Determine the [x, y] coordinate at the center of the cell enclosing the given text.  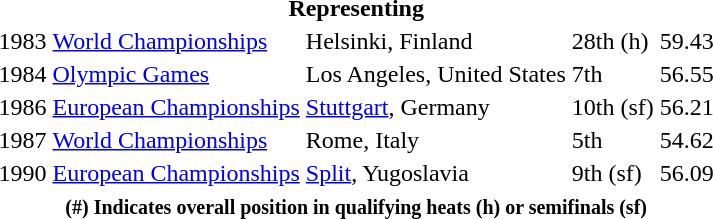
Helsinki, Finland [436, 41]
5th [612, 140]
Rome, Italy [436, 140]
Olympic Games [176, 74]
10th (sf) [612, 107]
Stuttgart, Germany [436, 107]
Los Angeles, United States [436, 74]
28th (h) [612, 41]
9th (sf) [612, 173]
7th [612, 74]
Split, Yugoslavia [436, 173]
